Identify which cell holds the provided text, then report its (x, y) central coordinate. 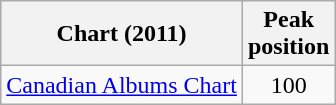
Canadian Albums Chart (122, 85)
Chart (2011) (122, 34)
Peakposition (288, 34)
100 (288, 85)
